Locate the cell with the specified text and output its [x, y] center coordinate. 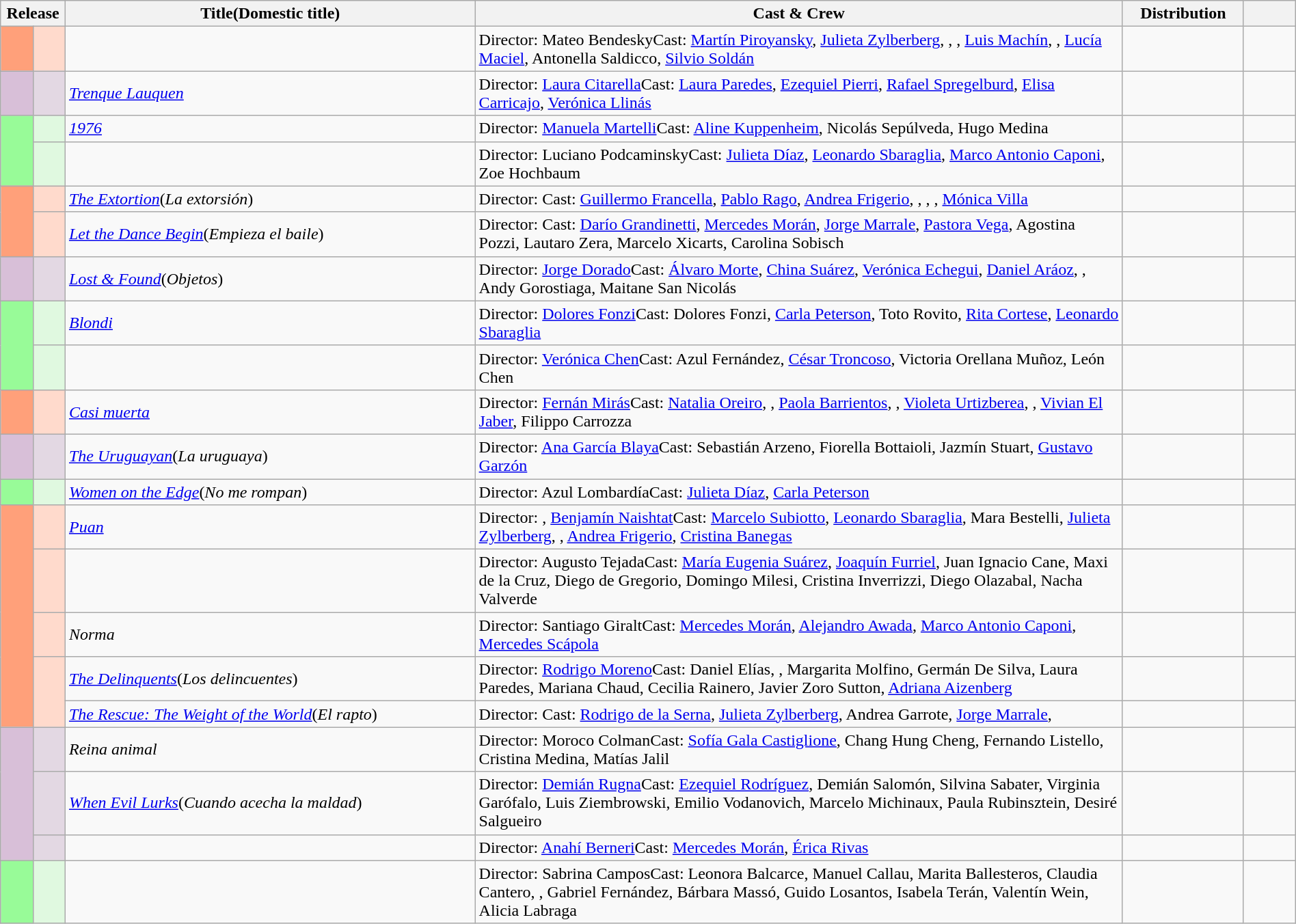
1976 [270, 128]
Director: Santiago GiraltCast: Mercedes Morán, Alejandro Awada, Marco Antonio Caponi, Mercedes Scápola [798, 634]
Director: Jorge DoradoCast: Álvaro Morte, China Suárez, Verónica Echegui, Daniel Aráoz, , Andy Gorostiaga, Maitane San Nicolás [798, 279]
Director: Dolores FonziCast: Dolores Fonzi, Carla Peterson, Toto Rovito, Rita Cortese, Leonardo Sbaraglia [798, 323]
Blondi [270, 323]
Women on the Edge(No me rompan) [270, 491]
Director: Ana García BlayaCast: Sebastián Arzeno, Fiorella Bottaioli, Jazmín Stuart, Gustavo Garzón [798, 457]
The Uruguayan(La uruguaya) [270, 457]
Director: Anahí BerneriCast: Mercedes Morán, Érica Rivas [798, 847]
Director: , Benjamín NaishtatCast: Marcelo Subiotto, Leonardo Sbaraglia, Mara Bestelli, Julieta Zylberberg, , Andrea Frigerio, Cristina Banegas [798, 528]
Director: Verónica ChenCast: Azul Fernández, César Troncoso, Victoria Orellana Muñoz, León Chen [798, 368]
Director: Fernán MirásCast: Natalia Oreiro, , Paola Barrientos, , Violeta Urtizberea, , Vivian El Jaber, Filippo Carrozza [798, 411]
Director: Cast: Darío Grandinetti, Mercedes Morán, Jorge Marrale, Pastora Vega, Agostina Pozzi, Lautaro Zera, Marcelo Xicarts, Carolina Sobisch [798, 234]
Director: Cast: Rodrigo de la Serna, Julieta Zylberberg, Andrea Garrote, Jorge Marrale, [798, 714]
Director: Luciano PodcaminskyCast: Julieta Díaz, Leonardo Sbaraglia, Marco Antonio Caponi, Zoe Hochbaum [798, 164]
Cast & Crew [798, 14]
Trenque Lauquen [270, 93]
Norma [270, 634]
Let the Dance Begin(Empieza el baile) [270, 234]
Director: Manuela MartelliCast: Aline Kuppenheim, Nicolás Sepúlveda, Hugo Medina [798, 128]
Director: Laura CitarellaCast: Laura Paredes, Ezequiel Pierri, Rafael Spregelburd, Elisa Carricajo, Verónica Llinás [798, 93]
Lost & Found(Objetos) [270, 279]
The Rescue: The Weight of the World(El rapto) [270, 714]
Title(Domestic title) [270, 14]
Distribution [1183, 14]
Reina animal [270, 749]
Puan [270, 528]
Director: Moroco ColmanCast: Sofía Gala Castiglione, Chang Hung Cheng, Fernando Listello, Cristina Medina, Matías Jalil [798, 749]
Director: Cast: Guillermo Francella, Pablo Rago, Andrea Frigerio, , , , Mónica Villa [798, 199]
The Extortion(La extorsión) [270, 199]
When Evil Lurks(Cuando acecha la maldad) [270, 803]
Release [33, 14]
Casi muerta [270, 411]
The Delinquents(Los delincuentes) [270, 679]
Director: Azul LombardíaCast: Julieta Díaz, Carla Peterson [798, 491]
Director: Mateo BendeskyCast: Martín Piroyansky, Julieta Zylberberg, , , Luis Machín, , Lucía Maciel, Antonella Saldicco, Silvio Soldán [798, 49]
